Search for the cell housing the specified text and yield its [x, y] center coordinate. 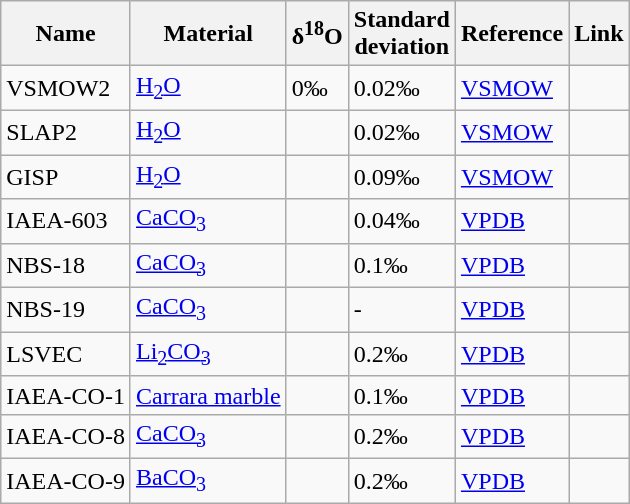
Material [208, 34]
BaCO3 [208, 481]
- [402, 310]
SLAP2 [66, 132]
Li2CO3 [208, 354]
GISP [66, 176]
δ18O [317, 34]
IAEA-CO-8 [66, 436]
Name [66, 34]
LSVEC [66, 354]
Standarddeviation [402, 34]
Carrara marble [208, 395]
IAEA-CO-1 [66, 395]
VSMOW2 [66, 88]
IAEA-CO-9 [66, 481]
Reference [512, 34]
NBS-18 [66, 265]
NBS-19 [66, 310]
Link [599, 34]
0.09‰ [402, 176]
0.04‰ [402, 221]
0‰ [317, 88]
IAEA-603 [66, 221]
